Return (x, y) of the center of cell containing provided text 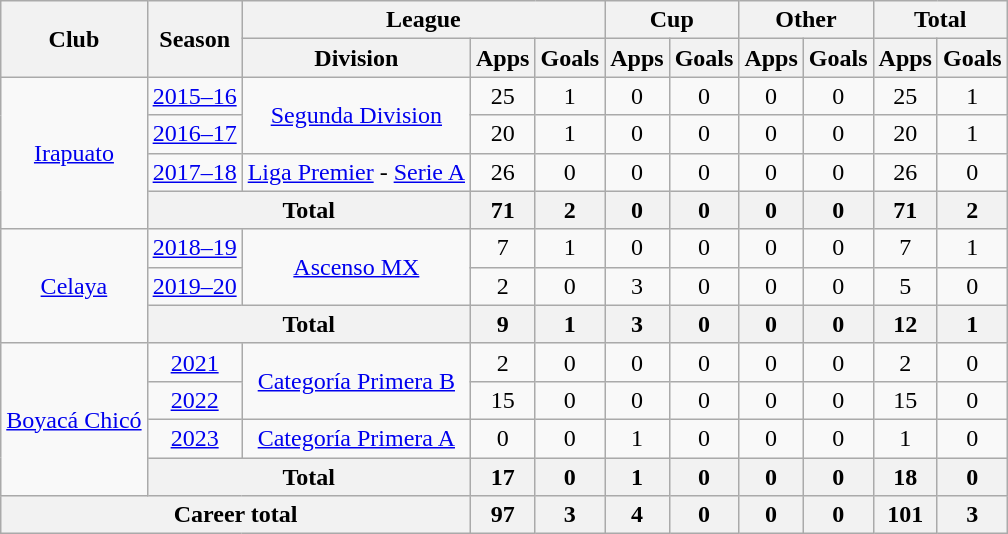
2023 (194, 438)
2022 (194, 400)
2021 (194, 362)
Cup (672, 20)
Ascenso MX (356, 267)
Segunda Division (356, 115)
Division (356, 58)
League (424, 20)
2015–16 (194, 96)
12 (905, 324)
2016–17 (194, 134)
Season (194, 39)
Club (74, 39)
2019–20 (194, 286)
9 (503, 324)
2017–18 (194, 172)
Celaya (74, 286)
Other (806, 20)
17 (503, 477)
4 (637, 515)
Career total (236, 515)
Boyacá Chicó (74, 419)
101 (905, 515)
5 (905, 286)
18 (905, 477)
97 (503, 515)
Categoría Primera A (356, 438)
Irapuato (74, 153)
Categoría Primera B (356, 381)
Liga Premier - Serie A (356, 172)
2018–19 (194, 248)
